Pinpoint the cell where the given text exists, returning its (x, y) midpoint coordinate. 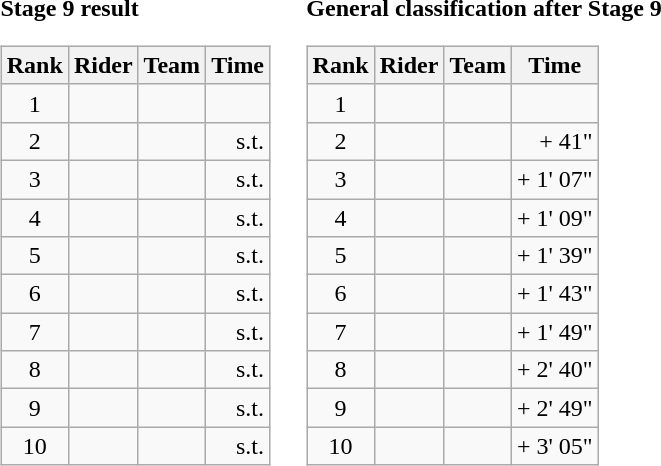
+ 1' 43" (554, 294)
+ 1' 49" (554, 332)
+ 2' 49" (554, 408)
+ 1' 07" (554, 179)
+ 41" (554, 141)
+ 2' 40" (554, 370)
+ 3' 05" (554, 446)
+ 1' 09" (554, 217)
+ 1' 39" (554, 256)
